For the text-containing cell, return its midpoint in (X, Y) coordinate format. 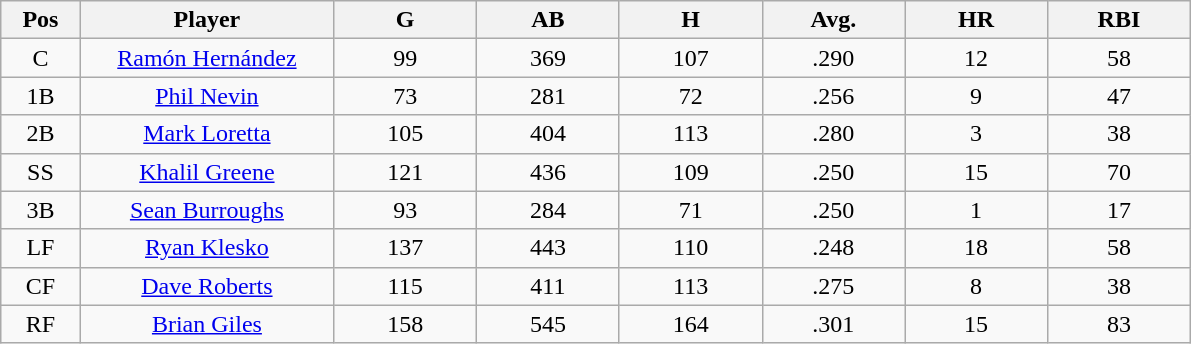
9 (976, 96)
107 (690, 58)
71 (690, 210)
RF (40, 324)
Ryan Klesko (207, 248)
Phil Nevin (207, 96)
99 (406, 58)
72 (690, 96)
443 (548, 248)
RBI (1118, 20)
.256 (834, 96)
1B (40, 96)
73 (406, 96)
Sean Burroughs (207, 210)
CF (40, 286)
C (40, 58)
109 (690, 172)
3 (976, 134)
AB (548, 20)
Dave Roberts (207, 286)
12 (976, 58)
SS (40, 172)
93 (406, 210)
110 (690, 248)
18 (976, 248)
LF (40, 248)
1 (976, 210)
2B (40, 134)
115 (406, 286)
17 (1118, 210)
281 (548, 96)
137 (406, 248)
545 (548, 324)
411 (548, 286)
Pos (40, 20)
105 (406, 134)
.248 (834, 248)
70 (1118, 172)
.290 (834, 58)
G (406, 20)
HR (976, 20)
404 (548, 134)
284 (548, 210)
H (690, 20)
Avg. (834, 20)
83 (1118, 324)
Ramón Hernández (207, 58)
164 (690, 324)
436 (548, 172)
121 (406, 172)
Mark Loretta (207, 134)
8 (976, 286)
Brian Giles (207, 324)
47 (1118, 96)
.275 (834, 286)
Khalil Greene (207, 172)
Player (207, 20)
3B (40, 210)
.280 (834, 134)
.301 (834, 324)
369 (548, 58)
158 (406, 324)
